Identify which cell holds the provided text, then report its [x, y] central coordinate. 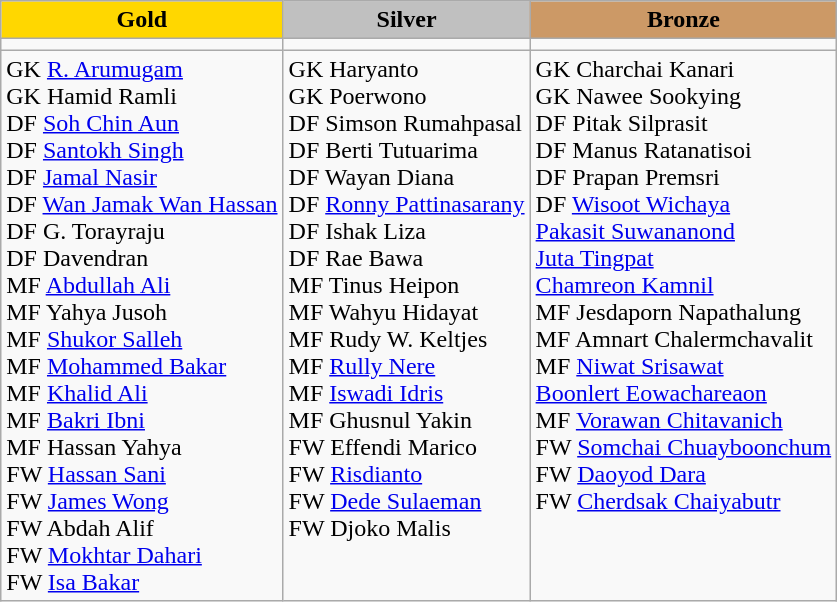
Silver [406, 20]
Bronze [684, 20]
Gold [142, 20]
